Identify which cell holds the provided text, then report its [x, y] central coordinate. 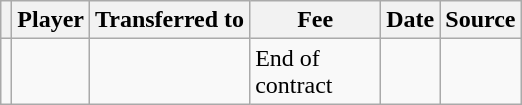
Source [480, 20]
Player [51, 20]
Date [410, 20]
Transferred to [170, 20]
Fee [316, 20]
End of contract [316, 72]
